For the text-containing cell, return its midpoint in (x, y) coordinate format. 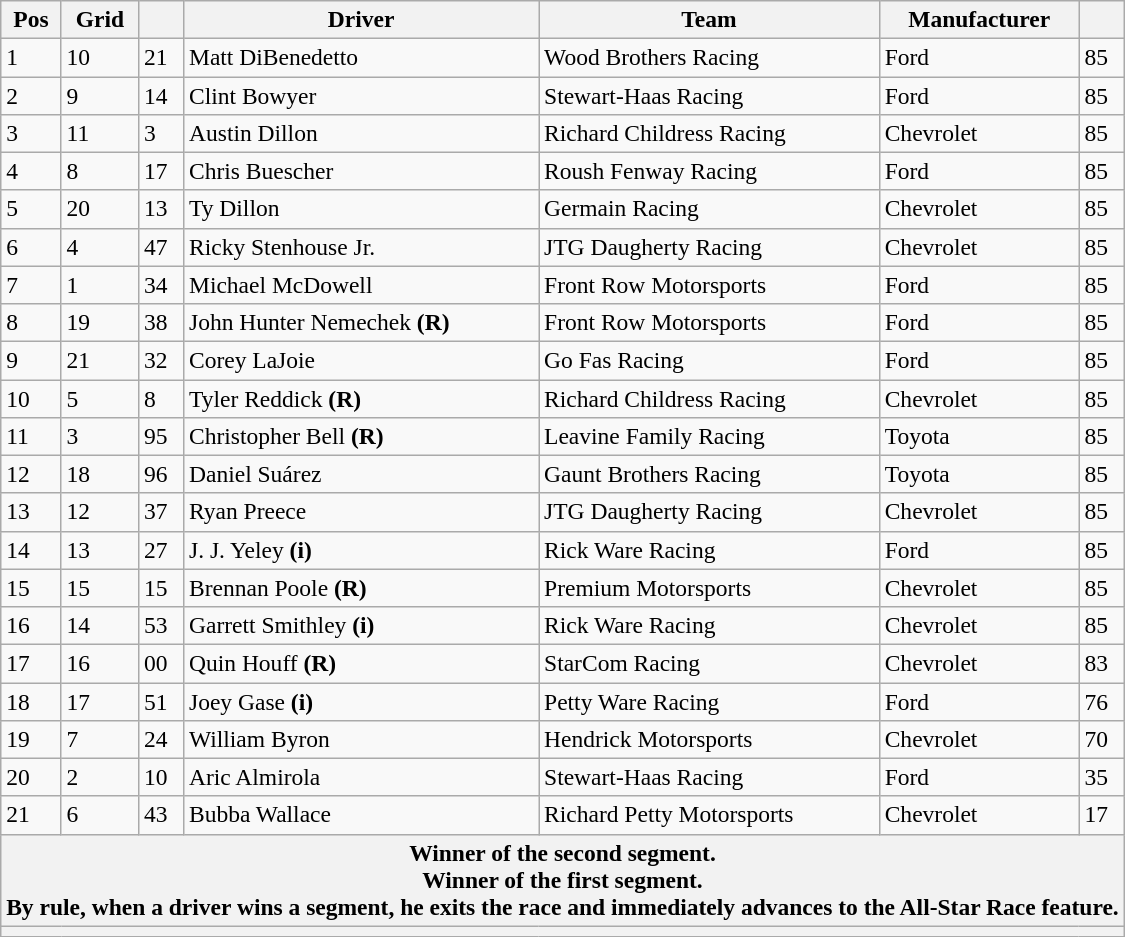
Leavine Family Racing (710, 436)
Ricky Stenhouse Jr. (362, 247)
Tyler Reddick (R) (362, 398)
Chris Buescher (362, 171)
Roush Fenway Racing (710, 171)
Grid (100, 19)
Corey LaJoie (362, 360)
95 (162, 436)
Matt DiBenedetto (362, 57)
StarCom Racing (710, 663)
Bubba Wallace (362, 815)
Ryan Preece (362, 512)
35 (1102, 777)
Driver (362, 19)
76 (1102, 701)
32 (162, 360)
83 (1102, 663)
37 (162, 512)
Quin Houff (R) (362, 663)
27 (162, 550)
Aric Almirola (362, 777)
34 (162, 285)
Pos (31, 19)
38 (162, 322)
William Byron (362, 739)
Germain Racing (710, 209)
70 (1102, 739)
Christopher Bell (R) (362, 436)
Manufacturer (979, 19)
Premium Motorsports (710, 588)
J. J. Yeley (i) (362, 550)
Garrett Smithley (i) (362, 625)
Richard Petty Motorsports (710, 815)
Gaunt Brothers Racing (710, 474)
51 (162, 701)
43 (162, 815)
Daniel Suárez (362, 474)
Brennan Poole (R) (362, 588)
John Hunter Nemechek (R) (362, 322)
Wood Brothers Racing (710, 57)
Michael McDowell (362, 285)
Hendrick Motorsports (710, 739)
Team (710, 19)
Petty Ware Racing (710, 701)
96 (162, 474)
24 (162, 739)
00 (162, 663)
Go Fas Racing (710, 360)
Ty Dillon (362, 209)
47 (162, 247)
Austin Dillon (362, 133)
Clint Bowyer (362, 95)
Joey Gase (i) (362, 701)
53 (162, 625)
